Return the (x, y) coordinate for the center point of the cell that contains the specified text.  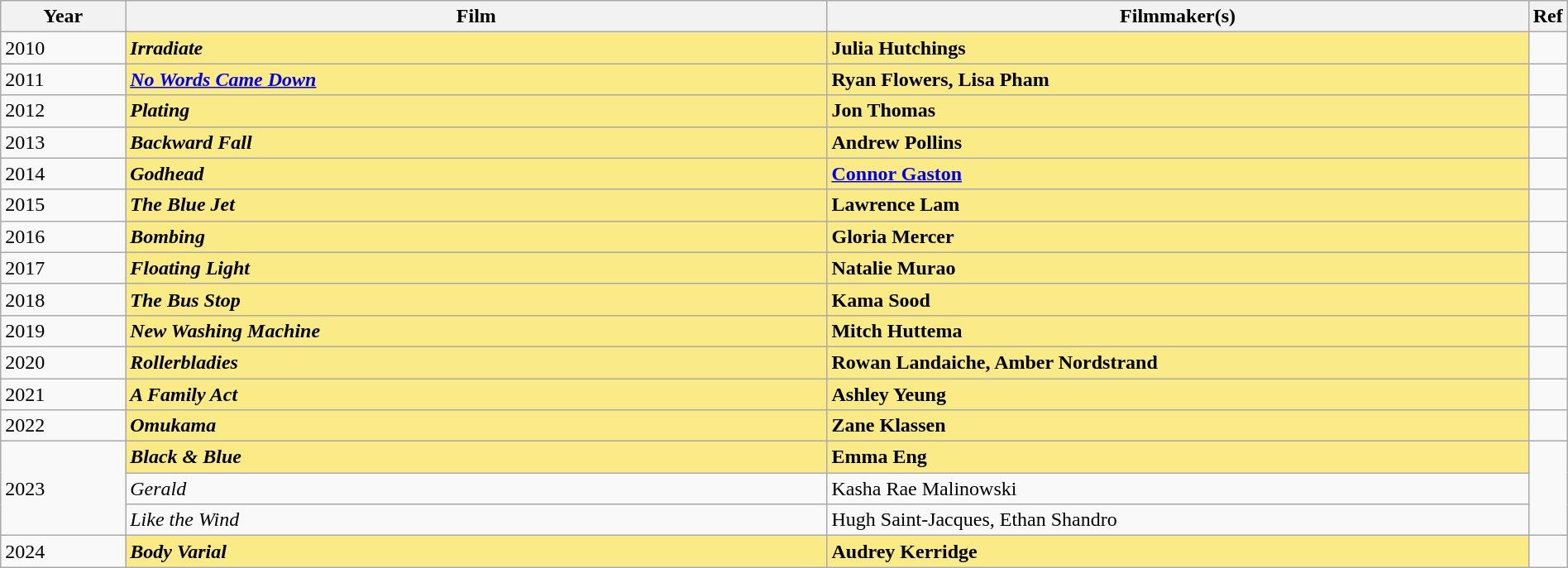
Ref (1548, 17)
2016 (63, 236)
2024 (63, 551)
New Washing Machine (476, 331)
Plating (476, 111)
Lawrence Lam (1178, 205)
Kama Sood (1178, 299)
Irradiate (476, 48)
Rollerbladies (476, 362)
2023 (63, 489)
Rowan Landaiche, Amber Nordstrand (1178, 362)
2012 (63, 111)
2010 (63, 48)
Year (63, 17)
Ashley Yeung (1178, 394)
Connor Gaston (1178, 174)
Backward Fall (476, 142)
2021 (63, 394)
Bombing (476, 236)
The Bus Stop (476, 299)
Body Varial (476, 551)
2013 (63, 142)
2017 (63, 268)
2022 (63, 426)
Filmmaker(s) (1178, 17)
Gloria Mercer (1178, 236)
Floating Light (476, 268)
Omukama (476, 426)
2019 (63, 331)
Ryan Flowers, Lisa Pham (1178, 79)
Mitch Huttema (1178, 331)
Kasha Rae Malinowski (1178, 489)
2011 (63, 79)
A Family Act (476, 394)
The Blue Jet (476, 205)
Emma Eng (1178, 457)
Natalie Murao (1178, 268)
Julia Hutchings (1178, 48)
Gerald (476, 489)
Black & Blue (476, 457)
No Words Came Down (476, 79)
Andrew Pollins (1178, 142)
Jon Thomas (1178, 111)
2014 (63, 174)
Like the Wind (476, 520)
2015 (63, 205)
2018 (63, 299)
Audrey Kerridge (1178, 551)
Godhead (476, 174)
Zane Klassen (1178, 426)
Hugh Saint-Jacques, Ethan Shandro (1178, 520)
Film (476, 17)
2020 (63, 362)
